Locate the cell with the specified text and output its (X, Y) center coordinate. 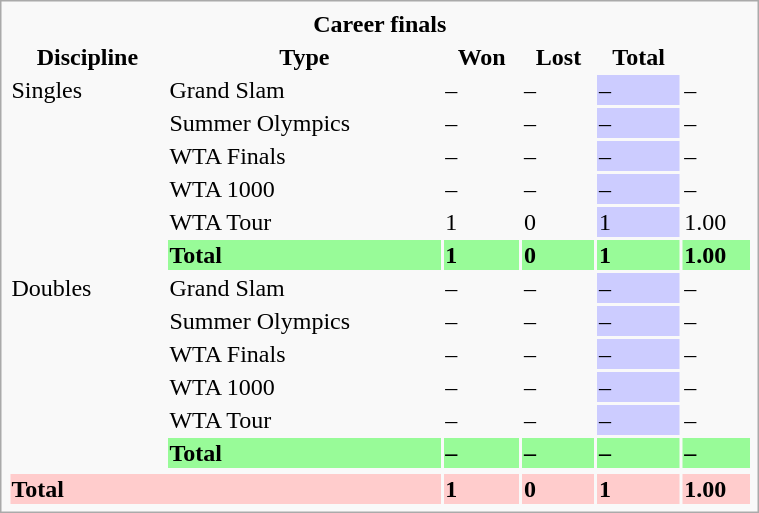
Career finals (380, 24)
Singles (88, 172)
Type (304, 57)
Doubles (88, 370)
Won (482, 57)
Discipline (88, 57)
Lost (559, 57)
